Search for the cell housing the specified text and yield its (X, Y) center coordinate. 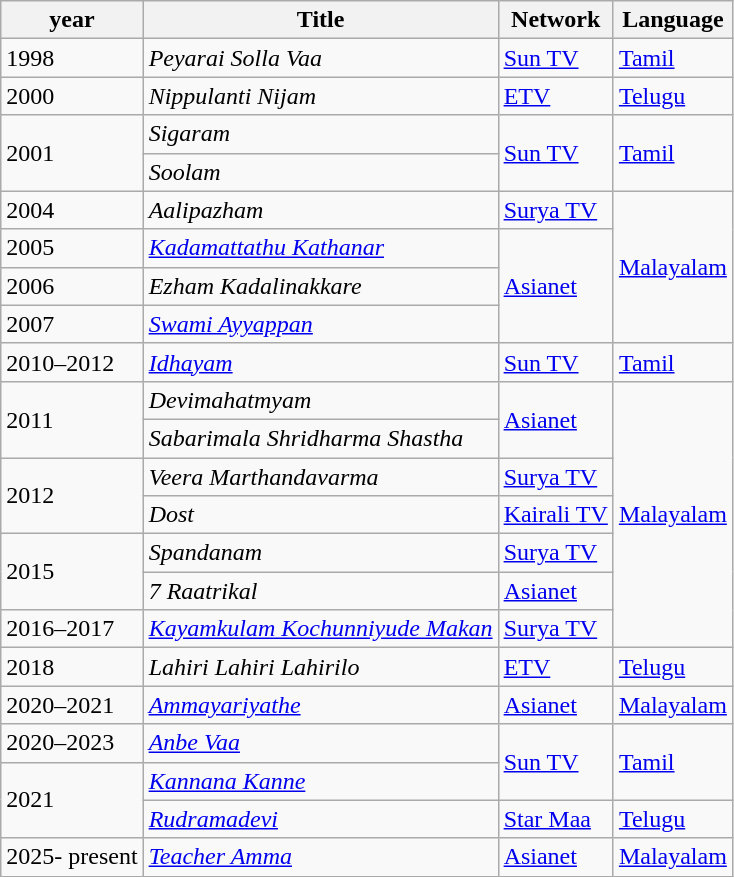
7 Raatrikal (320, 591)
2025- present (72, 857)
Soolam (320, 172)
Anbe Vaa (320, 743)
Language (672, 20)
2021 (72, 800)
2004 (72, 210)
Idhayam (320, 362)
Kadamattathu Kathanar (320, 248)
Rudramadevi (320, 819)
Teacher Amma (320, 857)
2012 (72, 496)
Aalipazham (320, 210)
2007 (72, 324)
Nippulanti Nijam (320, 96)
Kayamkulam Kochunniyude Makan (320, 629)
Title (320, 20)
Dost (320, 515)
2020–2023 (72, 743)
Kairali TV (556, 515)
2020–2021 (72, 705)
2015 (72, 572)
Kannana Kanne (320, 781)
Veera Marthandavarma (320, 477)
Ezham Kadalinakkare (320, 286)
2010–2012 (72, 362)
2011 (72, 419)
2016–2017 (72, 629)
Peyarai Solla Vaa (320, 58)
1998 (72, 58)
Lahiri Lahiri Lahirilo (320, 667)
2000 (72, 96)
Spandanam (320, 553)
Ammayariyathe (320, 705)
Sabarimala Shridharma Shastha (320, 438)
Sigaram (320, 134)
Swami Ayyappan (320, 324)
Star Maa (556, 819)
2006 (72, 286)
2018 (72, 667)
year (72, 20)
2005 (72, 248)
Network (556, 20)
Devimahatmyam (320, 400)
2001 (72, 153)
